Output the [x, y] coordinate of the center of the cell containing the given text.  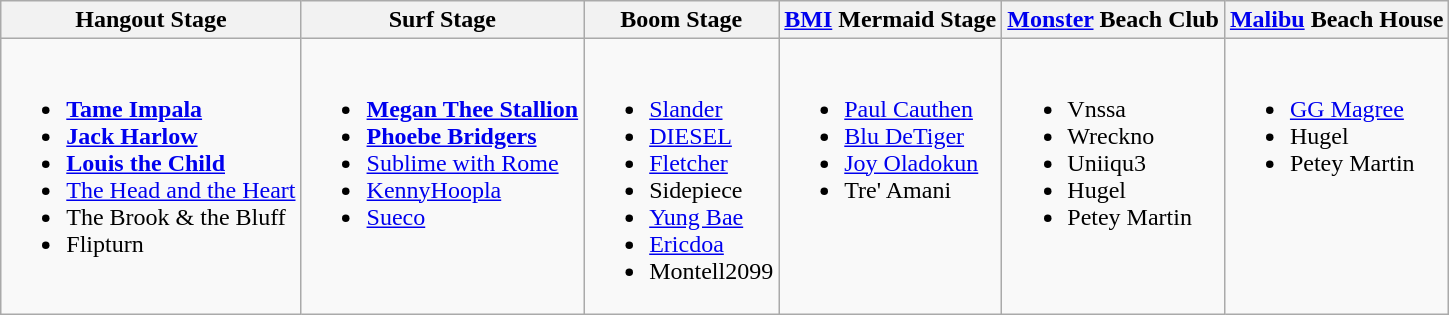
Megan Thee StallionPhoebe BridgersSublime with RomeKennyHooplaSueco [442, 176]
Malibu Beach House [1336, 20]
Paul CauthenBlu DeTigerJoy OladokunTre' Amani [890, 176]
Hangout Stage [151, 20]
BMI Mermaid Stage [890, 20]
Tame ImpalaJack HarlowLouis the ChildThe Head and the HeartThe Brook & the BluffFlipturn [151, 176]
Surf Stage [442, 20]
GG MagreeHugelPetey Martin [1336, 176]
Monster Beach Club [1114, 20]
VnssaWrecknoUniiqu3HugelPetey Martin [1114, 176]
Boom Stage [682, 20]
SlanderDIESELFletcherSidepieceYung BaeEricdoaMontell2099 [682, 176]
